Search for the cell housing the specified text and yield its (x, y) center coordinate. 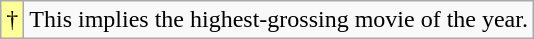
† (12, 20)
This implies the highest-grossing movie of the year. (279, 20)
